Search for the cell housing the specified text and yield its [X, Y] center coordinate. 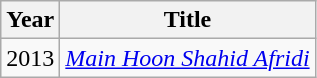
Main Hoon Shahid Afridi [188, 58]
Year [30, 20]
2013 [30, 58]
Title [188, 20]
